Scan for the cell matching the given text and deliver its (x, y) coordinate at center. 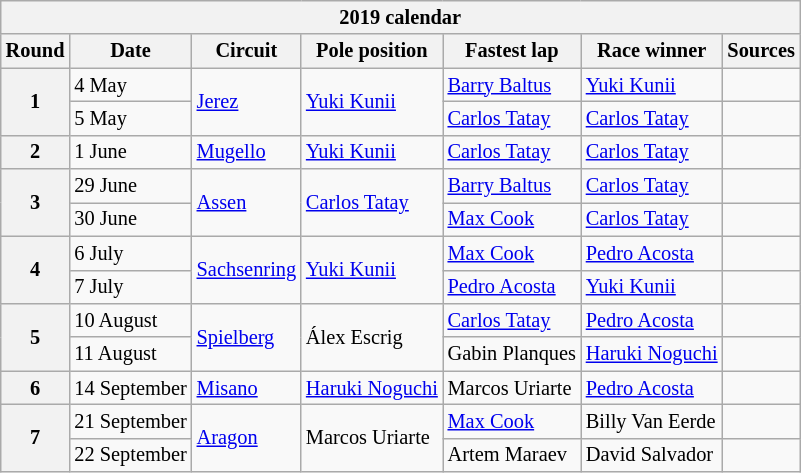
1 (36, 102)
14 September (130, 388)
Date (130, 51)
Sources (760, 51)
4 May (130, 85)
Billy Van Eerde (652, 421)
Circuit (246, 51)
10 August (130, 320)
1 June (130, 152)
Aragon (246, 438)
5 May (130, 118)
David Salvador (652, 455)
7 (36, 438)
6 (36, 388)
Jerez (246, 102)
Misano (246, 388)
Artem Maraev (512, 455)
Mugello (246, 152)
22 September (130, 455)
3 (36, 202)
Race winner (652, 51)
21 September (130, 421)
Sachsenring (246, 270)
Pole position (372, 51)
Gabin Planques (512, 354)
2019 calendar (400, 17)
Spielberg (246, 336)
5 (36, 336)
29 June (130, 186)
Álex Escrig (372, 336)
2 (36, 152)
7 July (130, 287)
6 July (130, 253)
Round (36, 51)
11 August (130, 354)
Assen (246, 202)
4 (36, 270)
Fastest lap (512, 51)
30 June (130, 219)
